For the text-containing cell, return its midpoint in (X, Y) coordinate format. 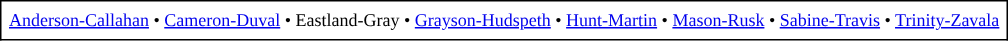
Anderson-Callahan • Cameron-Duval • Eastland-Gray • Grayson-Hudspeth • Hunt-Martin • Mason-Rusk • Sabine-Travis • Trinity-Zavala (504, 20)
